From the cell containing the given text, extract its center point as (X, Y) coordinate. 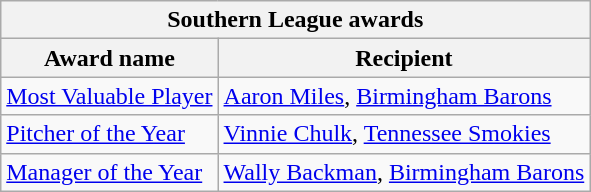
Wally Backman, Birmingham Barons (404, 172)
Pitcher of the Year (110, 134)
Manager of the Year (110, 172)
Most Valuable Player (110, 96)
Vinnie Chulk, Tennessee Smokies (404, 134)
Award name (110, 58)
Aaron Miles, Birmingham Barons (404, 96)
Southern League awards (296, 20)
Recipient (404, 58)
